Scan for the cell matching the given text and deliver its [X, Y] coordinate at center. 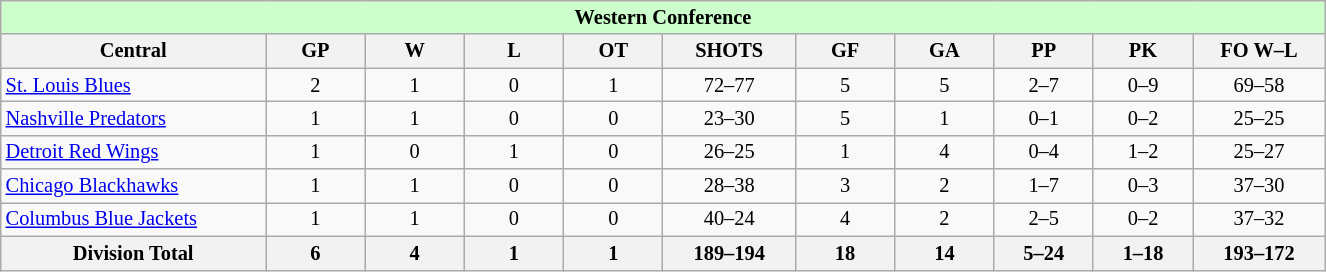
0–3 [1142, 186]
OT [614, 51]
PK [1142, 51]
3 [844, 186]
37–32 [1260, 219]
0–4 [1044, 152]
25–25 [1260, 118]
GF [844, 51]
Detroit Red Wings [134, 152]
PP [1044, 51]
193–172 [1260, 253]
72–77 [729, 85]
6 [316, 253]
Division Total [134, 253]
40–24 [729, 219]
26–25 [729, 152]
1–18 [1142, 253]
23–30 [729, 118]
W [414, 51]
69–58 [1260, 85]
2–5 [1044, 219]
Columbus Blue Jackets [134, 219]
SHOTS [729, 51]
GA [944, 51]
Central [134, 51]
18 [844, 253]
28–38 [729, 186]
2–7 [1044, 85]
St. Louis Blues [134, 85]
189–194 [729, 253]
Chicago Blackhawks [134, 186]
0–1 [1044, 118]
1–2 [1142, 152]
25–27 [1260, 152]
37–30 [1260, 186]
FO W–L [1260, 51]
GP [316, 51]
14 [944, 253]
1–7 [1044, 186]
Western Conference [663, 17]
0–9 [1142, 85]
5–24 [1044, 253]
Nashville Predators [134, 118]
L [514, 51]
